Determine the (x, y) coordinate at the center of the cell enclosing the given text.  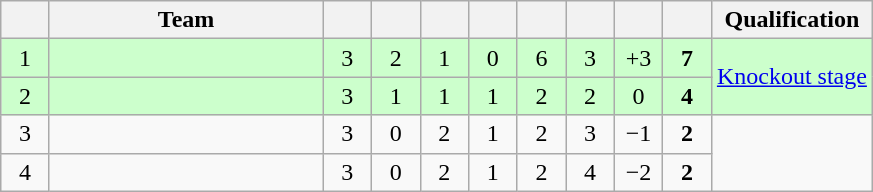
Team (186, 20)
−1 (638, 134)
+3 (638, 58)
−2 (638, 172)
7 (688, 58)
6 (542, 58)
Qualification (792, 20)
Knockout stage (792, 77)
